Search for the cell housing the specified text and yield its (x, y) center coordinate. 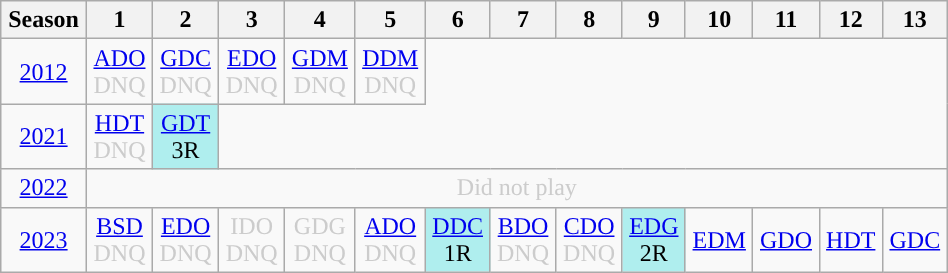
GDT3R (186, 136)
GDCDNQ (186, 72)
Season (44, 20)
GDMDNQ (320, 72)
DDC1R (458, 240)
2022 (44, 188)
7 (523, 20)
DDMDNQ (390, 72)
3 (252, 20)
2 (186, 20)
8 (589, 20)
EDM (719, 240)
CDODNQ (589, 240)
BSDDNQ (119, 240)
10 (719, 20)
GDGDNQ (320, 240)
HDTDNQ (119, 136)
2021 (44, 136)
2023 (44, 240)
2012 (44, 72)
HDT (850, 240)
5 (390, 20)
IDODNQ (252, 240)
1 (119, 20)
11 (786, 20)
GDC (914, 240)
Did not play (516, 188)
GDO (786, 240)
12 (850, 20)
BDODNQ (523, 240)
9 (654, 20)
EDG2R (654, 240)
6 (458, 20)
13 (914, 20)
4 (320, 20)
